From the cell containing the given text, extract its center point as (X, Y) coordinate. 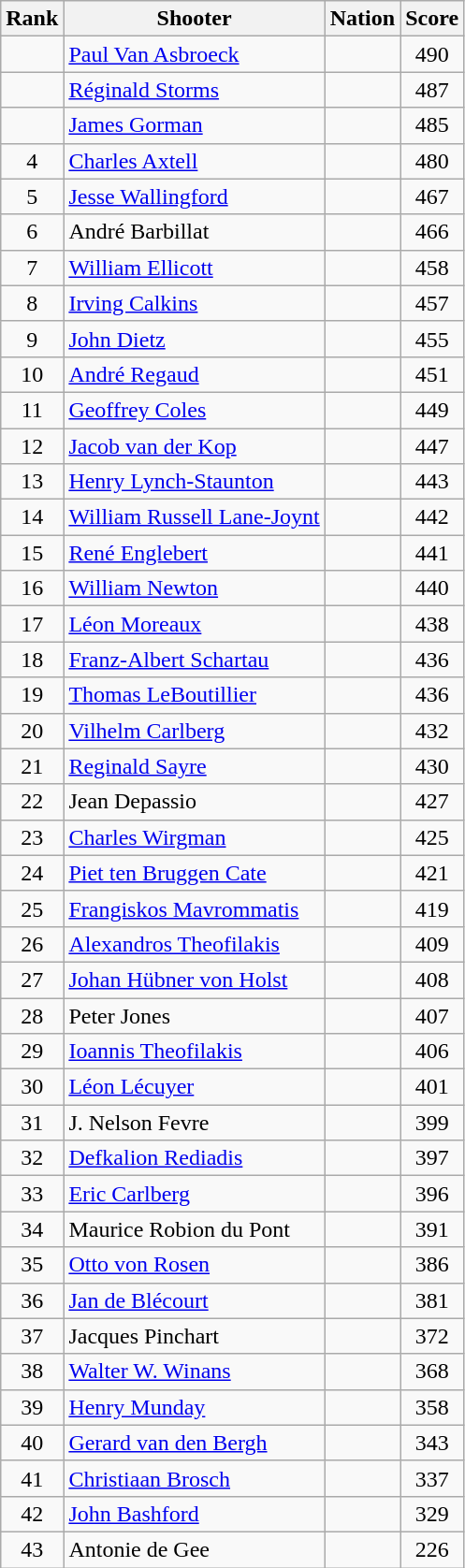
William Ellicott (195, 268)
407 (432, 1015)
35 (32, 1265)
386 (432, 1265)
358 (432, 1407)
Vilhelm Carlberg (195, 731)
391 (432, 1229)
André Barbillat (195, 232)
38 (32, 1372)
Defkalion Rediadis (195, 1158)
447 (432, 446)
Gerard van den Bergh (195, 1443)
27 (32, 980)
21 (32, 766)
Rank (32, 19)
13 (32, 482)
15 (32, 553)
226 (432, 1549)
8 (32, 303)
Christiaan Brosch (195, 1478)
32 (32, 1158)
438 (432, 624)
24 (32, 873)
396 (432, 1194)
6 (32, 232)
André Regaud (195, 374)
432 (432, 731)
329 (432, 1514)
41 (32, 1478)
9 (32, 339)
337 (432, 1478)
368 (432, 1372)
42 (32, 1514)
397 (432, 1158)
J. Nelson Fevre (195, 1123)
16 (32, 588)
485 (432, 125)
Maurice Robion du Pont (195, 1229)
31 (32, 1123)
Shooter (195, 19)
20 (32, 731)
480 (432, 161)
18 (32, 660)
Walter W. Winans (195, 1372)
Ioannis Theofilakis (195, 1052)
441 (432, 553)
William Newton (195, 588)
17 (32, 624)
408 (432, 980)
427 (432, 802)
Henry Lynch-Staunton (195, 482)
39 (32, 1407)
12 (32, 446)
Frangiskos Mavrommatis (195, 908)
Réginald Storms (195, 90)
442 (432, 517)
467 (432, 196)
14 (32, 517)
449 (432, 410)
406 (432, 1052)
William Russell Lane-Joynt (195, 517)
466 (432, 232)
Reginald Sayre (195, 766)
Score (432, 19)
343 (432, 1443)
409 (432, 944)
Jacques Pinchart (195, 1336)
40 (32, 1443)
Nation (362, 19)
455 (432, 339)
Paul Van Asbroeck (195, 54)
11 (32, 410)
28 (32, 1015)
Charles Wirgman (195, 837)
5 (32, 196)
451 (432, 374)
4 (32, 161)
22 (32, 802)
36 (32, 1300)
421 (432, 873)
John Bashford (195, 1514)
Irving Calkins (195, 303)
7 (32, 268)
458 (432, 268)
Charles Axtell (195, 161)
James Gorman (195, 125)
19 (32, 695)
457 (432, 303)
401 (432, 1087)
381 (432, 1300)
Antonie de Gee (195, 1549)
Thomas LeBoutillier (195, 695)
430 (432, 766)
10 (32, 374)
Piet ten Bruggen Cate (195, 873)
33 (32, 1194)
425 (432, 837)
Henry Munday (195, 1407)
Jean Depassio (195, 802)
Jan de Blécourt (195, 1300)
23 (32, 837)
Franz-Albert Schartau (195, 660)
419 (432, 908)
Alexandros Theofilakis (195, 944)
Jesse Wallingford (195, 196)
399 (432, 1123)
34 (32, 1229)
Johan Hübner von Holst (195, 980)
Peter Jones (195, 1015)
Eric Carlberg (195, 1194)
372 (432, 1336)
487 (432, 90)
Léon Lécuyer (195, 1087)
Léon Moreaux (195, 624)
John Dietz (195, 339)
René Englebert (195, 553)
440 (432, 588)
37 (32, 1336)
443 (432, 482)
26 (32, 944)
490 (432, 54)
Otto von Rosen (195, 1265)
30 (32, 1087)
Geoffrey Coles (195, 410)
43 (32, 1549)
25 (32, 908)
Jacob van der Kop (195, 446)
29 (32, 1052)
